Extract the [x, y] coordinate from the center of the cell holding the provided text.  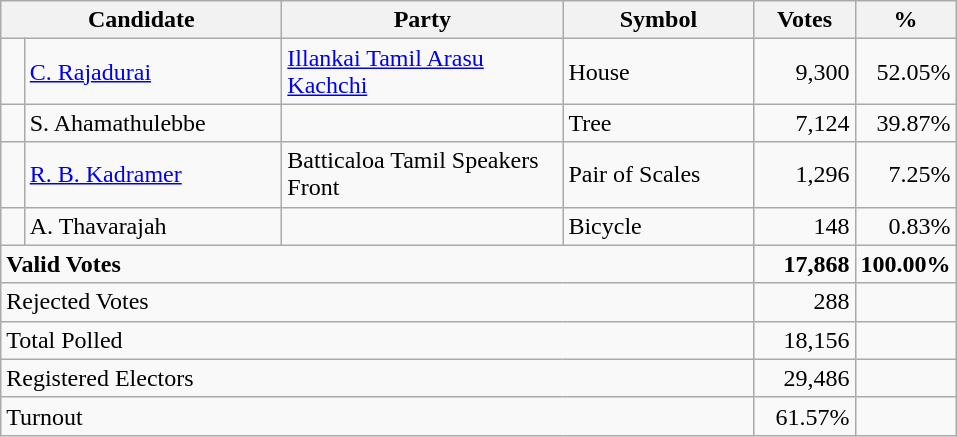
Registered Electors [378, 378]
% [906, 20]
Rejected Votes [378, 302]
52.05% [906, 72]
288 [804, 302]
Batticaloa Tamil Speakers Front [422, 174]
R. B. Kadramer [153, 174]
S. Ahamathulebbe [153, 123]
29,486 [804, 378]
Votes [804, 20]
1,296 [804, 174]
18,156 [804, 340]
0.83% [906, 226]
Candidate [142, 20]
100.00% [906, 264]
17,868 [804, 264]
7,124 [804, 123]
Turnout [378, 416]
Tree [658, 123]
7.25% [906, 174]
39.87% [906, 123]
Illankai Tamil Arasu Kachchi [422, 72]
Symbol [658, 20]
61.57% [804, 416]
Valid Votes [378, 264]
Bicycle [658, 226]
9,300 [804, 72]
A. Thavarajah [153, 226]
C. Rajadurai [153, 72]
148 [804, 226]
Party [422, 20]
Total Polled [378, 340]
Pair of Scales [658, 174]
House [658, 72]
